Extract the [x, y] coordinate from the center of the cell holding the provided text.  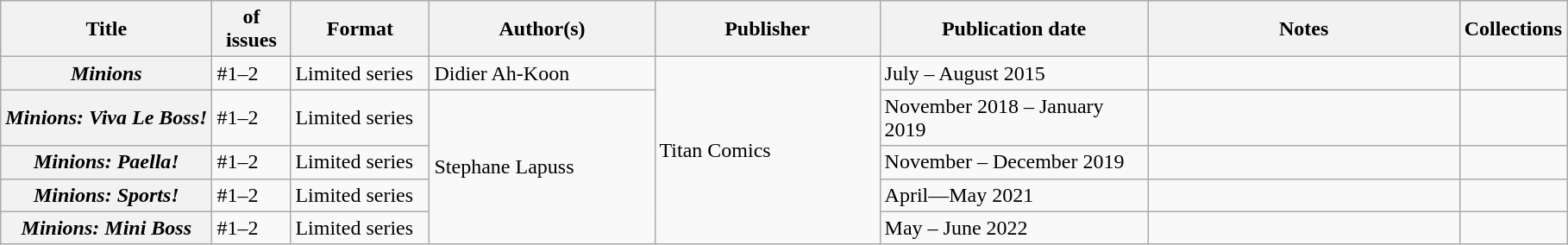
Notes [1304, 29]
May – June 2022 [1014, 228]
Didier Ah-Koon [542, 73]
Minions: Viva Le Boss! [107, 117]
Collections [1513, 29]
Publication date [1014, 29]
Minions: Sports! [107, 195]
Title [107, 29]
November – December 2019 [1014, 162]
Titan Comics [768, 150]
Author(s) [542, 29]
Format [361, 29]
April—May 2021 [1014, 195]
Minions: Mini Boss [107, 228]
Stephane Lapuss [542, 167]
Publisher [768, 29]
Minions [107, 73]
July – August 2015 [1014, 73]
of issues [252, 29]
November 2018 – January 2019 [1014, 117]
Minions: Paella! [107, 162]
